Provide the (x, y) coordinate of the cell's center where the given text is located.  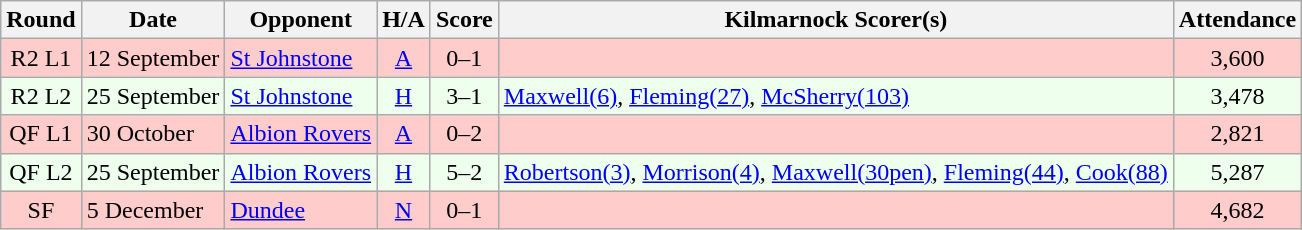
5–2 (464, 172)
Score (464, 20)
30 October (153, 134)
N (404, 210)
Kilmarnock Scorer(s) (836, 20)
3,478 (1237, 96)
4,682 (1237, 210)
QF L1 (41, 134)
3,600 (1237, 58)
R2 L2 (41, 96)
H/A (404, 20)
Robertson(3), Morrison(4), Maxwell(30pen), Fleming(44), Cook(88) (836, 172)
SF (41, 210)
Date (153, 20)
Round (41, 20)
Maxwell(6), Fleming(27), McSherry(103) (836, 96)
2,821 (1237, 134)
QF L2 (41, 172)
3–1 (464, 96)
0–2 (464, 134)
R2 L1 (41, 58)
Dundee (301, 210)
12 September (153, 58)
5 December (153, 210)
Opponent (301, 20)
Attendance (1237, 20)
5,287 (1237, 172)
